Return (X, Y) of the center of cell containing provided text 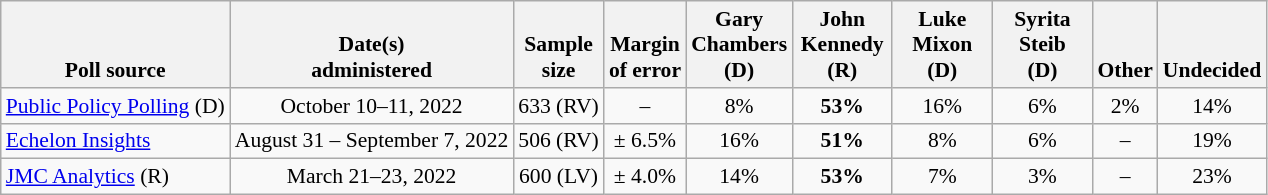
JMC Analytics (R) (116, 177)
Marginof error (645, 44)
Public Policy Polling (D) (116, 106)
7% (942, 177)
Other (1126, 44)
Samplesize (558, 44)
23% (1212, 177)
3% (1042, 177)
SyritaSteib(D) (1042, 44)
19% (1212, 141)
600 (LV) (558, 177)
Poll source (116, 44)
± 6.5% (645, 141)
Echelon Insights (116, 141)
LukeMixon(D) (942, 44)
2% (1126, 106)
August 31 – September 7, 2022 (372, 141)
October 10–11, 2022 (372, 106)
633 (RV) (558, 106)
506 (RV) (558, 141)
GaryChambers(D) (739, 44)
± 4.0% (645, 177)
Date(s)administered (372, 44)
JohnKennedy(R) (842, 44)
March 21–23, 2022 (372, 177)
51% (842, 141)
Undecided (1212, 44)
